Capture the cell that displays the provided text and extract its (X, Y) central coordinate. 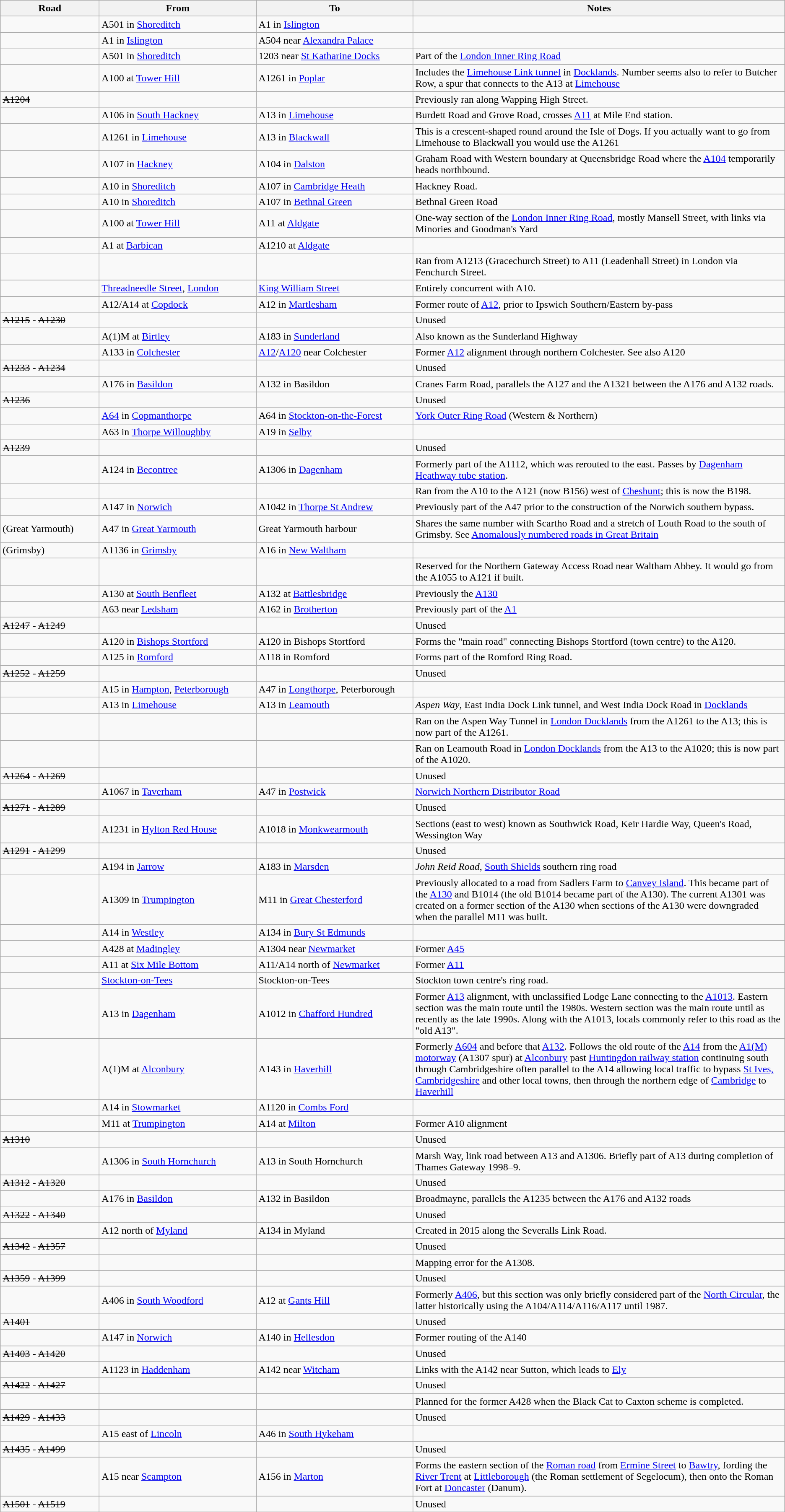
Formerly part of the A1112, which was rerouted to the east. Passes by Dagenham Heathway tube station. (599, 469)
A12/A120 near Colchester (335, 352)
A13 in Leamouth (335, 705)
A1422 - A1427 (50, 1385)
A15 in Hampton, Peterborough (178, 689)
Great Yarmouth harbour (335, 528)
A11/A14 north of Newmarket (335, 965)
A12 in Martlesham (335, 304)
A1042 in Thorpe St Andrew (335, 507)
A16 in New Waltham (335, 550)
Previously ran along Wapping High Street. (599, 99)
A107 in Hackney (178, 164)
A1239 (50, 448)
A13 in Blackwall (335, 137)
A11 at Aldgate (335, 223)
A1 at Barbican (178, 245)
A428 at Madingley (178, 949)
A183 in Sunderland (335, 336)
A1309 in Trumpington (178, 900)
A140 in Hellesdon (335, 1338)
A1067 in Taverham (178, 791)
A134 in Myland (335, 1231)
Shares the same number with Scartho Road and a stretch of Louth Road to the south of Grimsby. See Anomalously numbered roads in Great Britain (599, 528)
Former A45 (599, 949)
A132 at Battlesbridge (335, 594)
A1252 - A1259 (50, 673)
A1435 - A1499 (50, 1449)
This is a crescent-shaped round around the Isle of Dogs. If you actually want to go from Limehouse to Blackwall you would use the A1261 (599, 137)
A14 in Westley (178, 933)
A15 east of Lincoln (178, 1433)
Ran from the A10 to the A121 (now B156) west of Cheshunt; this is now the B198. (599, 491)
Former routing of the A140 (599, 1338)
A156 in Marton (335, 1476)
A1306 in Dagenham (335, 469)
A1342 - A1357 (50, 1247)
A1233 - A1234 (50, 368)
Part of the London Inner Ring Road (599, 56)
A12 north of Myland (178, 1231)
A1210 at Aldgate (335, 245)
A118 in Romford (335, 657)
A134 in Bury St Edmunds (335, 933)
Ran on the Aspen Way Tunnel in London Docklands from the A1261 to the A13; this is now part of the A1261. (599, 727)
Former A11 (599, 965)
A1215 - A1230 (50, 320)
Ran on Leamouth Road in London Docklands from the A13 to the A1020; this is now part of the A1020. (599, 754)
Ran from A1213 (Gracechurch Street) to A11 (Leadenhall Street) in London via Fenchurch Street. (599, 267)
Links with the A142 near Sutton, which leads to Ely (599, 1369)
A46 in South Hykeham (335, 1433)
A1204 (50, 99)
A12 at Gants Hill (335, 1300)
Norwich Northern Distributor Road (599, 791)
A504 near Alexandra Palace (335, 40)
A12/A14 at Copdock (178, 304)
A1231 in Hylton Red House (178, 829)
(Great Yarmouth) (50, 528)
York Outer Ring Road (Western & Northern) (599, 416)
A106 in South Hackney (178, 115)
A124 in Becontree (178, 469)
Graham Road with Western boundary at Queensbridge Road where the A104 temporarily heads northbound. (599, 164)
M11 in Great Chesterford (335, 900)
A107 in Cambridge Heath (335, 186)
A1018 in Monkwearmouth (335, 829)
A11 at Six Mile Bottom (178, 965)
A194 in Jarrow (178, 867)
A1271 - A1289 (50, 807)
A1401 (50, 1322)
King William Street (335, 288)
A1501 - A1519 (50, 1504)
A1291 - A1299 (50, 851)
Reserved for the Northern Gateway Access Road near Waltham Abbey. It would go from the A1055 to A121 if built. (599, 572)
Former route of A12, prior to Ipswich Southern/Eastern by-pass (599, 304)
A143 in Haverhill (335, 1069)
A1120 in Combs Ford (335, 1107)
A47 in Longthorpe, Peterborough (335, 689)
Stockton town centre's ring road. (599, 980)
Also known as the Sunderland Highway (599, 336)
Marsh Way, link road between A13 and A1306. Briefly part of A13 during completion of Thames Gateway 1998–9. (599, 1161)
A130 at South Benfleet (178, 594)
A1359 - A1399 (50, 1279)
A107 in Bethnal Green (335, 202)
A14 at Milton (335, 1123)
Hackney Road. (599, 186)
M11 at Trumpington (178, 1123)
A63 near Ledsham (178, 609)
A142 near Witcham (335, 1369)
Burdett Road and Grove Road, crosses A11 at Mile End station. (599, 115)
A183 in Marsden (335, 867)
(Grimsby) (50, 550)
A1012 in Chafford Hundred (335, 1014)
A1247 - A1249 (50, 625)
A13 in South Hornchurch (335, 1161)
Includes the Limehouse Link tunnel in Docklands. Number seems also to refer to Butcher Row, a spur that connects to the A13 at Limehouse (599, 78)
A64 in Copmanthorpe (178, 416)
A13 in Dagenham (178, 1014)
Notes (599, 8)
Bethnal Green Road (599, 202)
A(1)M at Alconbury (178, 1069)
A1312 - A1320 (50, 1183)
Forms the "main road" connecting Bishops Stortford (town centre) to the A120. (599, 641)
Cranes Farm Road, parallels the A127 and the A1321 between the A176 and A132 roads. (599, 384)
A1322 - A1340 (50, 1214)
A(1)M at Birtley (178, 336)
A1304 near Newmarket (335, 949)
A1261 in Poplar (335, 78)
A1306 in South Hornchurch (178, 1161)
A1264 - A1269 (50, 775)
A1236 (50, 400)
A47 in Great Yarmouth (178, 528)
John Reid Road, South Shields southern ring road (599, 867)
A14 in Stowmarket (178, 1107)
A19 in Selby (335, 432)
Planned for the former A428 when the Black Cat to Caxton scheme is completed. (599, 1401)
A162 in Brotherton (335, 609)
Former A12 alignment through northern Colchester. See also A120 (599, 352)
A104 in Dalston (335, 164)
A47 in Postwick (335, 791)
Mapping error for the A1308. (599, 1263)
A1136 in Grimsby (178, 550)
A15 near Scampton (178, 1476)
A1310 (50, 1139)
A1403 - A1420 (50, 1354)
A64 in Stockton-on-the-Forest (335, 416)
1203 near St Katharine Docks (335, 56)
A1261 in Limehouse (178, 137)
A63 in Thorpe Willoughby (178, 432)
Threadneedle Street, London (178, 288)
Created in 2015 along the Severalls Link Road. (599, 1231)
A406 in South Woodford (178, 1300)
Sections (east to west) known as Southwick Road, Keir Hardie Way, Queen's Road, Wessington Way (599, 829)
One-way section of the London Inner Ring Road, mostly Mansell Street, with links via Minories and Goodman's Yard (599, 223)
A1429 - A1433 (50, 1417)
Previously part of the A47 prior to the construction of the Norwich southern bypass. (599, 507)
Road (50, 8)
A125 in Romford (178, 657)
Former A10 alignment (599, 1123)
A1123 in Haddenham (178, 1369)
Previously the A130 (599, 594)
Previously part of the A1 (599, 609)
A133 in Colchester (178, 352)
Aspen Way, East India Dock Link tunnel, and West India Dock Road in Docklands (599, 705)
From (178, 8)
Forms part of the Romford Ring Road. (599, 657)
Entirely concurrent with A10. (599, 288)
Broadmayne, parallels the A1235 between the A176 and A132 roads (599, 1198)
To (335, 8)
